Detect which cell encompasses the target text, then output its [X, Y] center coordinate. 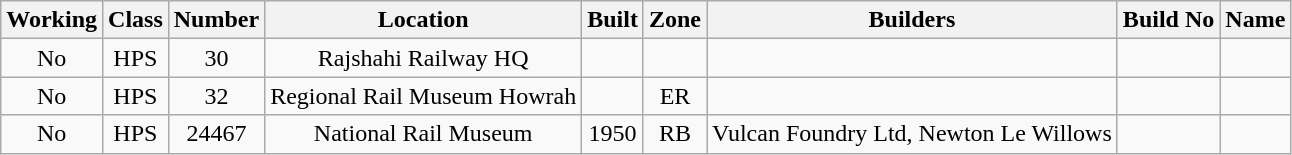
RB [674, 134]
Vulcan Foundry Ltd, Newton Le Willows [912, 134]
Number [216, 20]
32 [216, 96]
Build No [1168, 20]
Name [1256, 20]
ER [674, 96]
Built [613, 20]
Builders [912, 20]
Working [52, 20]
30 [216, 58]
Zone [674, 20]
24467 [216, 134]
Location [424, 20]
1950 [613, 134]
National Rail Museum [424, 134]
Class [136, 20]
Regional Rail Museum Howrah [424, 96]
Rajshahi Railway HQ [424, 58]
